Determine the [x, y] coordinate at the center of the cell enclosing the given text.  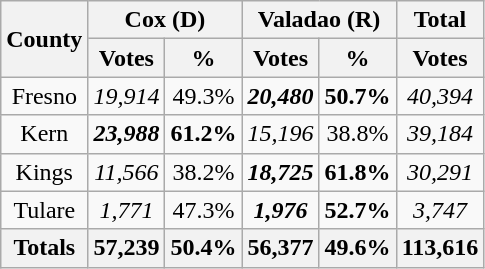
49.6% [358, 248]
Fresno [44, 96]
52.7% [358, 210]
Valadao (R) [319, 20]
57,239 [126, 248]
Tulare [44, 210]
40,394 [440, 96]
Totals [44, 248]
49.3% [204, 96]
Kings [44, 172]
20,480 [280, 96]
County [44, 39]
11,566 [126, 172]
39,184 [440, 134]
15,196 [280, 134]
Total [440, 20]
50.7% [358, 96]
61.8% [358, 172]
56,377 [280, 248]
1,771 [126, 210]
50.4% [204, 248]
30,291 [440, 172]
1,976 [280, 210]
47.3% [204, 210]
Kern [44, 134]
3,747 [440, 210]
61.2% [204, 134]
Cox (D) [165, 20]
38.8% [358, 134]
113,616 [440, 248]
18,725 [280, 172]
19,914 [126, 96]
38.2% [204, 172]
23,988 [126, 134]
